Pinpoint the cell where the given text exists, returning its (x, y) midpoint coordinate. 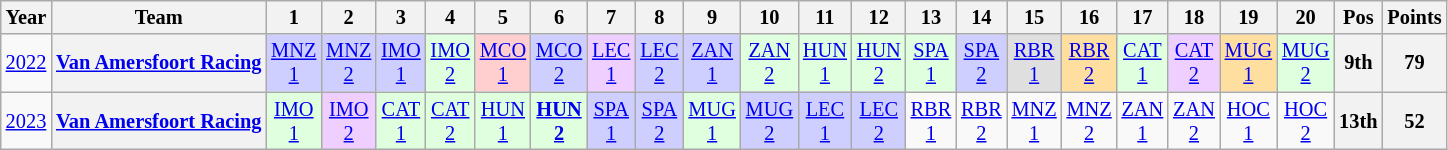
Year (26, 17)
Points (1414, 17)
1 (294, 17)
11 (825, 17)
13 (931, 17)
Team (158, 17)
7 (611, 17)
HOC2 (1306, 121)
2 (348, 17)
52 (1414, 121)
3 (400, 17)
2022 (26, 63)
15 (1034, 17)
MCO1 (503, 63)
6 (559, 17)
9 (712, 17)
12 (879, 17)
9th (1358, 63)
20 (1306, 17)
79 (1414, 63)
Pos (1358, 17)
2023 (26, 121)
17 (1143, 17)
13th (1358, 121)
5 (503, 17)
14 (981, 17)
10 (770, 17)
16 (1090, 17)
4 (450, 17)
8 (659, 17)
MCO2 (559, 63)
19 (1248, 17)
HOC1 (1248, 121)
18 (1194, 17)
